Determine the (x, y) coordinate at the center of the cell enclosing the given text.  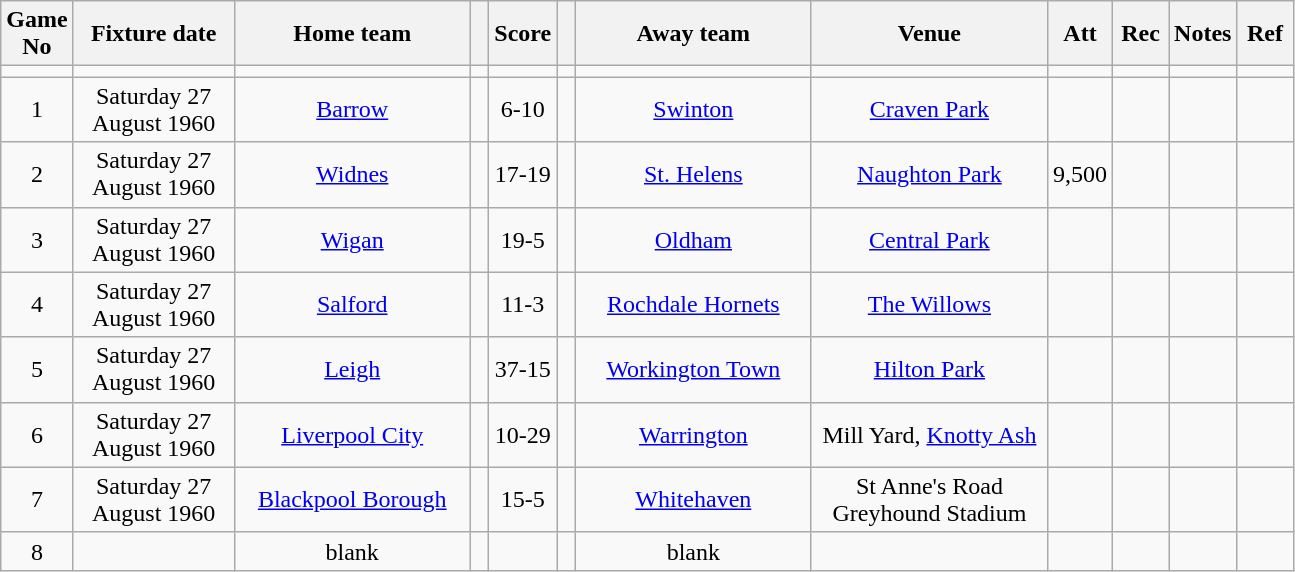
Warrington (693, 434)
St Anne's Road Greyhound Stadium (929, 500)
Widnes (352, 174)
Ref (1265, 34)
Att (1080, 34)
37-15 (523, 370)
17-19 (523, 174)
Barrow (352, 110)
Home team (352, 34)
Whitehaven (693, 500)
Mill Yard, Knotty Ash (929, 434)
Wigan (352, 240)
Score (523, 34)
10-29 (523, 434)
Salford (352, 304)
Naughton Park (929, 174)
6-10 (523, 110)
Away team (693, 34)
2 (37, 174)
3 (37, 240)
5 (37, 370)
Rochdale Hornets (693, 304)
Swinton (693, 110)
Blackpool Borough (352, 500)
Workington Town (693, 370)
4 (37, 304)
Central Park (929, 240)
6 (37, 434)
Game No (37, 34)
1 (37, 110)
Notes (1203, 34)
9,500 (1080, 174)
St. Helens (693, 174)
8 (37, 551)
Venue (929, 34)
Rec (1141, 34)
Hilton Park (929, 370)
19-5 (523, 240)
Leigh (352, 370)
Oldham (693, 240)
11-3 (523, 304)
15-5 (523, 500)
7 (37, 500)
Liverpool City (352, 434)
Fixture date (154, 34)
Craven Park (929, 110)
The Willows (929, 304)
